Search for the cell housing the specified text and yield its [X, Y] center coordinate. 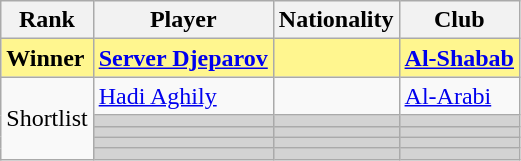
Club [459, 20]
Nationality [336, 20]
Player [183, 20]
Rank [47, 20]
Al-Shabab [459, 58]
Winner [47, 58]
Server Djeparov [183, 58]
Shortlist [47, 118]
Hadi Aghily [183, 96]
Al-Arabi [459, 96]
